Detect which cell encompasses the target text, then output its [x, y] center coordinate. 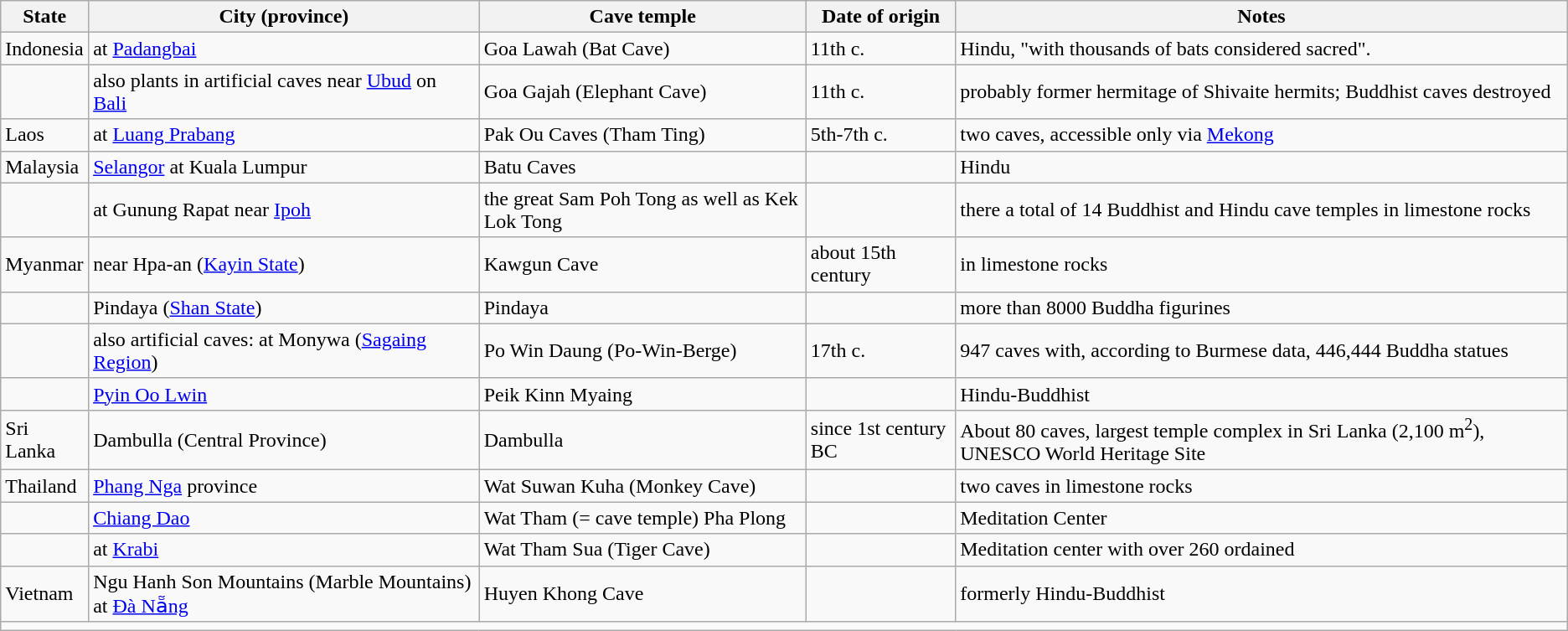
at Padangbai [285, 49]
Wat Suwan Kuha (Monkey Cave) [642, 486]
17th c. [880, 350]
there a total of 14 Buddhist and Hindu cave temples in limestone rocks [1261, 209]
Dambulla (Central Province) [285, 440]
Notes [1261, 17]
near Hpa-an (Kayin State) [285, 265]
two caves in limestone rocks [1261, 486]
two caves, accessible only via Mekong [1261, 135]
Cave temple [642, 17]
Goa Lawah (Bat Cave) [642, 49]
Pyin Oo Lwin [285, 394]
at Gunung Rapat near Ipoh [285, 209]
Huyen Khong Cave [642, 593]
more than 8000 Buddha figurines [1261, 308]
Date of origin [880, 17]
probably former hermitage of Shivaite hermits; Buddhist caves destroyed [1261, 92]
Laos [45, 135]
Batu Caves [642, 167]
Kawgun Cave [642, 265]
Ngu Hanh Son Mountains (Marble Mountains) at Đà Nẵng [285, 593]
the great Sam Poh Tong as well as Kek Lok Tong [642, 209]
since 1st century BC [880, 440]
Thailand [45, 486]
Wat Tham (= cave temple) Pha Plong [642, 518]
State [45, 17]
about 15th century [880, 265]
Wat Tham Sua (Tiger Cave) [642, 550]
Dambulla [642, 440]
Pindaya [642, 308]
Selangor at Kuala Lumpur [285, 167]
Myanmar [45, 265]
Sri Lanka [45, 440]
Meditation center with over 260 ordained [1261, 550]
Phang Nga province [285, 486]
City (province) [285, 17]
also plants in artificial caves near Ubud on Bali [285, 92]
5th-7th c. [880, 135]
at Krabi [285, 550]
Hindu, "with thousands of bats considered sacred". [1261, 49]
Hindu-Buddhist [1261, 394]
also artificial caves: at Monywa (Sagaing Region) [285, 350]
Vietnam [45, 593]
947 caves with, according to Burmese data, 446,444 Buddha statues [1261, 350]
Pindaya (Shan State) [285, 308]
in limestone rocks [1261, 265]
About 80 caves, largest temple complex in Sri Lanka (2,100 m2), UNESCO World Heritage Site [1261, 440]
Pak Ou Caves (Tham Ting) [642, 135]
Chiang Dao [285, 518]
Indonesia [45, 49]
Peik Kinn Myaing [642, 394]
Meditation Center [1261, 518]
Po Win Daung (Po-Win-Berge) [642, 350]
Goa Gajah (Elephant Cave) [642, 92]
formerly Hindu-Buddhist [1261, 593]
Hindu [1261, 167]
Malaysia [45, 167]
at Luang Prabang [285, 135]
